Detect which cell encompasses the target text, then output its [x, y] center coordinate. 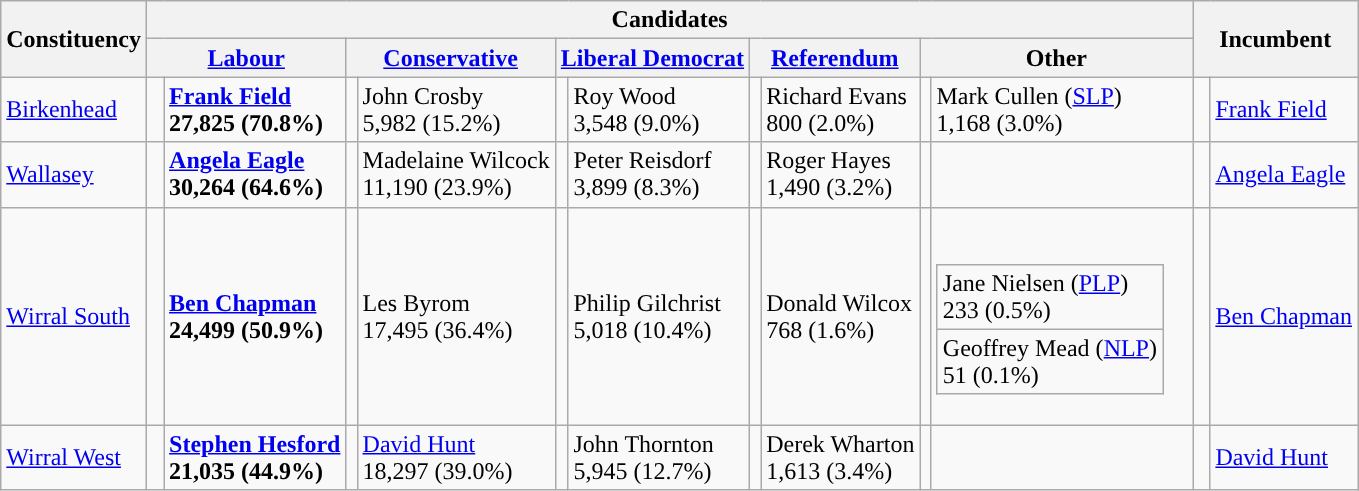
Angela Eagle [1284, 174]
Philip Gilchrist5,018 (10.4%) [659, 316]
Jane Nielsen (PLP)233 (0.5%) [1050, 296]
Wirral South [74, 316]
Liberal Democrat [652, 58]
Wallasey [74, 174]
Ben Chapman [1284, 316]
Stephen Hesford21,035 (44.9%) [255, 458]
Roger Hayes1,490 (3.2%) [840, 174]
Referendum [835, 58]
John Thornton5,945 (12.7%) [659, 458]
Candidates [669, 20]
Frank Field [1284, 110]
Incumbent [1276, 39]
Birkenhead [74, 110]
Labour [246, 58]
Wirral West [74, 458]
Roy Wood3,548 (9.0%) [659, 110]
Constituency [74, 39]
David Hunt [1284, 458]
Geoffrey Mead (NLP)51 (0.1%) [1050, 362]
Ben Chapman24,499 (50.9%) [255, 316]
Donald Wilcox768 (1.6%) [840, 316]
David Hunt18,297 (39.0%) [456, 458]
Madelaine Wilcock11,190 (23.9%) [456, 174]
Jane Nielsen (PLP)233 (0.5%) Geoffrey Mead (NLP)51 (0.1%) [1062, 316]
Derek Wharton1,613 (3.4%) [840, 458]
Mark Cullen (SLP)1,168 (3.0%) [1062, 110]
Frank Field27,825 (70.8%) [255, 110]
Les Byrom17,495 (36.4%) [456, 316]
Peter Reisdorf3,899 (8.3%) [659, 174]
Angela Eagle30,264 (64.6%) [255, 174]
Conservative [450, 58]
Other [1056, 58]
John Crosby5,982 (15.2%) [456, 110]
Richard Evans800 (2.0%) [840, 110]
